Determine the (X, Y) coordinate at the center of the cell enclosing the given text.  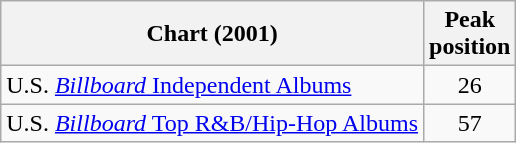
26 (470, 85)
U.S. Billboard Top R&B/Hip-Hop Albums (212, 123)
U.S. Billboard Independent Albums (212, 85)
Peakposition (470, 34)
Chart (2001) (212, 34)
57 (470, 123)
